Search for the cell housing the specified text and yield its (X, Y) center coordinate. 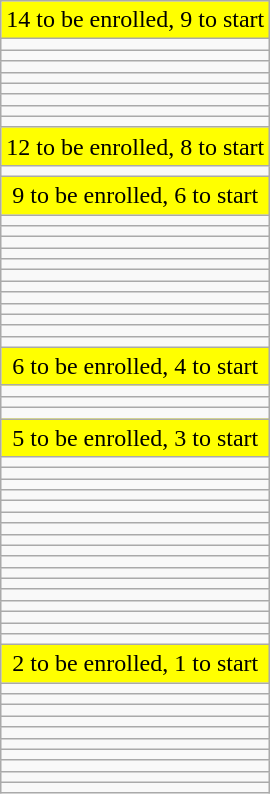
2 to be enrolled, 1 to start (136, 664)
9 to be enrolled, 6 to start (136, 195)
5 to be enrolled, 3 to start (136, 437)
12 to be enrolled, 8 to start (136, 146)
6 to be enrolled, 4 to start (136, 366)
14 to be enrolled, 9 to start (136, 20)
